Capture the cell that displays the provided text and extract its [x, y] central coordinate. 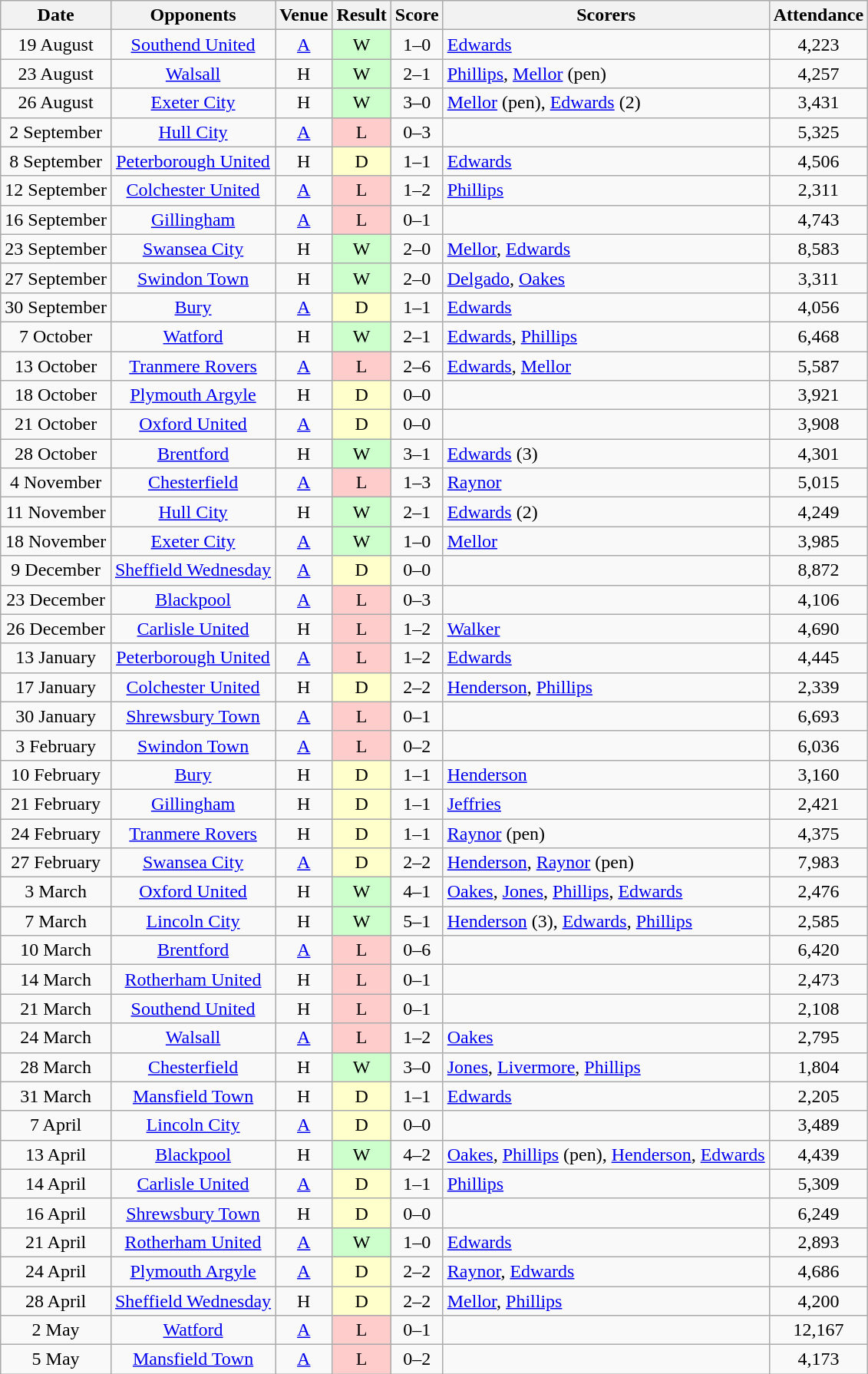
2 May [56, 1330]
6,693 [818, 716]
5,325 [818, 132]
17 January [56, 687]
23 September [56, 249]
13 October [56, 366]
28 March [56, 1067]
4–2 [417, 1154]
3 March [56, 892]
5,309 [818, 1184]
14 April [56, 1184]
2 September [56, 132]
Raynor [606, 483]
12,167 [818, 1330]
8 September [56, 161]
Edwards, Phillips [606, 336]
3–1 [417, 454]
3,489 [818, 1125]
16 September [56, 220]
8,583 [818, 249]
Oakes [606, 1038]
4,200 [818, 1301]
4,223 [818, 45]
21 February [56, 804]
Raynor (pen) [606, 833]
24 April [56, 1271]
1,804 [818, 1067]
5–1 [417, 921]
2,476 [818, 892]
3,431 [818, 103]
4,173 [818, 1359]
7 October [56, 336]
3,985 [818, 541]
Edwards, Mellor [606, 366]
24 March [56, 1038]
Mellor (pen), Edwards (2) [606, 103]
5,587 [818, 366]
31 March [56, 1096]
2,311 [818, 190]
Mellor, Edwards [606, 249]
26 December [56, 629]
24 February [56, 833]
Scorers [606, 15]
6,468 [818, 336]
30 September [56, 307]
11 November [56, 512]
4,439 [818, 1154]
Venue [304, 15]
Delgado, Oakes [606, 278]
4,506 [818, 161]
10 March [56, 950]
21 March [56, 1009]
Mellor [606, 541]
28 October [56, 454]
Walker [606, 629]
7 March [56, 921]
27 February [56, 863]
5,015 [818, 483]
3,921 [818, 395]
2,473 [818, 979]
0–6 [417, 950]
18 November [56, 541]
Oakes, Phillips (pen), Henderson, Edwards [606, 1154]
4,249 [818, 512]
Result [361, 15]
4,301 [818, 454]
Henderson [606, 775]
3,311 [818, 278]
18 October [56, 395]
7 April [56, 1125]
7,983 [818, 863]
2,795 [818, 1038]
3,160 [818, 775]
10 February [56, 775]
23 August [56, 74]
Jones, Livermore, Phillips [606, 1067]
28 April [56, 1301]
Raynor, Edwards [606, 1271]
21 April [56, 1242]
2,108 [818, 1009]
4,375 [818, 833]
Date [56, 15]
4,445 [818, 658]
3,908 [818, 424]
2,339 [818, 687]
Oakes, Jones, Phillips, Edwards [606, 892]
Opponents [193, 15]
4–1 [417, 892]
Attendance [818, 15]
6,249 [818, 1213]
6,420 [818, 950]
23 December [56, 599]
2,893 [818, 1242]
3 February [56, 745]
19 August [56, 45]
4 November [56, 483]
2,585 [818, 921]
2–6 [417, 366]
4,106 [818, 599]
27 September [56, 278]
Mellor, Phillips [606, 1301]
1–3 [417, 483]
30 January [56, 716]
4,686 [818, 1271]
13 January [56, 658]
21 October [56, 424]
Henderson (3), Edwards, Phillips [606, 921]
16 April [56, 1213]
2,205 [818, 1096]
Edwards (3) [606, 454]
13 April [56, 1154]
6,036 [818, 745]
8,872 [818, 570]
2,421 [818, 804]
Phillips, Mellor (pen) [606, 74]
5 May [56, 1359]
Score [417, 15]
Henderson, Phillips [606, 687]
4,690 [818, 629]
26 August [56, 103]
Edwards (2) [606, 512]
9 December [56, 570]
14 March [56, 979]
12 September [56, 190]
4,056 [818, 307]
Jeffries [606, 804]
Henderson, Raynor (pen) [606, 863]
4,743 [818, 220]
4,257 [818, 74]
